For the text-containing cell, return its midpoint in [x, y] coordinate format. 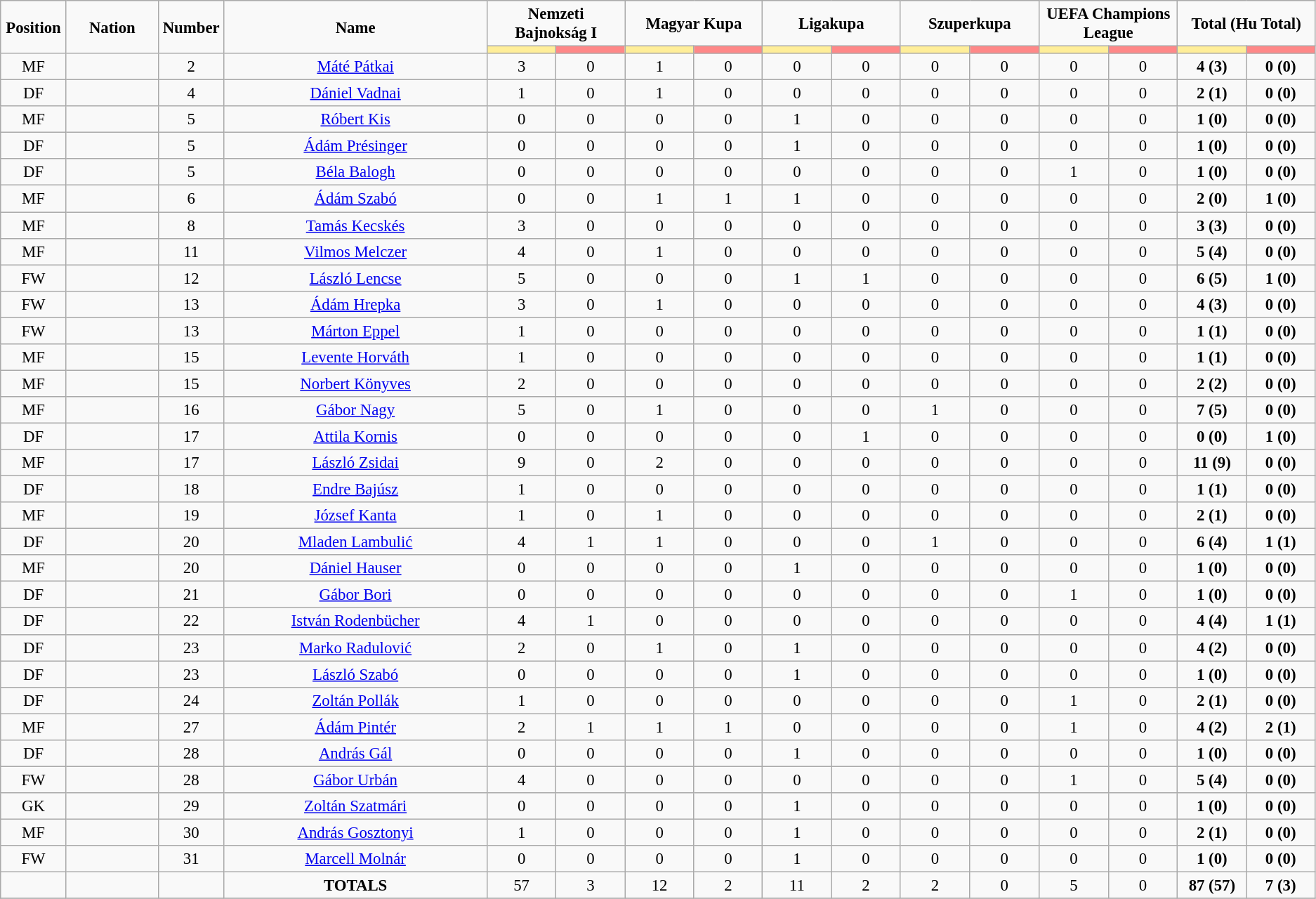
18 [191, 490]
András Gosztonyi [355, 832]
Ligakupa [831, 24]
Attila Kornis [355, 436]
Vilmos Melczer [355, 251]
Zoltán Pollák [355, 700]
Ádám Pintér [355, 727]
László Lencse [355, 278]
2 (2) [1212, 383]
Gábor Nagy [355, 410]
30 [191, 832]
GK [34, 806]
TOTALS [355, 886]
4 (4) [1212, 622]
6 (5) [1212, 278]
Nemzeti Bajnokság I [556, 24]
Nation [112, 27]
Magyar Kupa [694, 24]
Ádám Hrepka [355, 304]
Number [191, 27]
Dániel Vadnai [355, 93]
Máté Pátkai [355, 67]
Zoltán Szatmári [355, 806]
Márton Eppel [355, 331]
11 (9) [1212, 463]
László Szabó [355, 674]
3 (3) [1212, 225]
7 (3) [1281, 886]
Ádám Szabó [355, 199]
57 [521, 886]
Róbert Kis [355, 119]
Béla Balogh [355, 172]
Position [34, 27]
Tamás Kecskés [355, 225]
Gábor Bori [355, 595]
6 (4) [1212, 542]
6 [191, 199]
Endre Bajúsz [355, 490]
9 [521, 463]
Dániel Hauser [355, 568]
87 (57) [1212, 886]
Norbert Könyves [355, 383]
Marcell Molnár [355, 859]
21 [191, 595]
András Gál [355, 754]
Ádám Présinger [355, 146]
31 [191, 859]
24 [191, 700]
Levente Horváth [355, 357]
29 [191, 806]
22 [191, 622]
2 (0) [1212, 199]
19 [191, 516]
Szuperkupa [970, 24]
16 [191, 410]
István Rodenbücher [355, 622]
Marko Radulović [355, 648]
27 [191, 727]
Gábor Urbán [355, 780]
László Zsidai [355, 463]
Total (Hu Total) [1246, 24]
Mladen Lambulić [355, 542]
József Kanta [355, 516]
UEFA Champions League [1108, 24]
7 (5) [1212, 410]
8 [191, 225]
Name [355, 27]
